Detect which cell encompasses the target text, then output its (x, y) center coordinate. 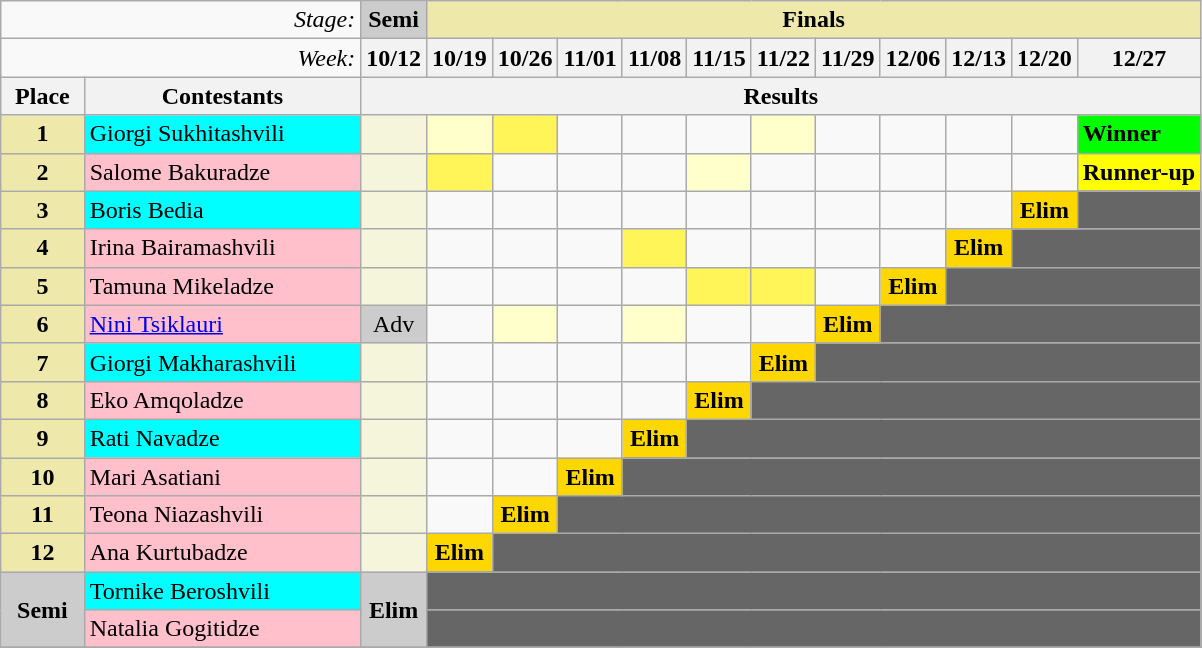
11/01 (590, 58)
12 (42, 553)
Winner (1139, 134)
1 (42, 134)
Ana Kurtubadze (222, 553)
9 (42, 438)
6 (42, 324)
Eko Amqoladze (222, 400)
11/29 (848, 58)
4 (42, 248)
10/12 (394, 58)
2 (42, 172)
8 (42, 400)
11/08 (654, 58)
Rati Navadze (222, 438)
Giorgi Sukhitashvili (222, 134)
Giorgi Makharashvili (222, 362)
Teona Niazashvili (222, 515)
Tornike Beroshvili (222, 591)
11/22 (783, 58)
Finals (813, 20)
Nini Tsiklauri (222, 324)
Results (781, 96)
3 (42, 210)
Irina Bairamashvili (222, 248)
Mari Asatiani (222, 477)
Place (42, 96)
5 (42, 286)
Salome Bakuradze (222, 172)
Stage: (181, 20)
12/27 (1139, 58)
12/13 (979, 58)
10 (42, 477)
12/20 (1044, 58)
Boris Bedia (222, 210)
Tamuna Mikeladze (222, 286)
Contestants (222, 96)
11/15 (719, 58)
7 (42, 362)
12/06 (913, 58)
11 (42, 515)
Natalia Gogitidze (222, 629)
10/26 (525, 58)
Runner-up (1139, 172)
10/19 (459, 58)
Adv (394, 324)
Week: (181, 58)
